Detect which cell encompasses the target text, then output its (X, Y) center coordinate. 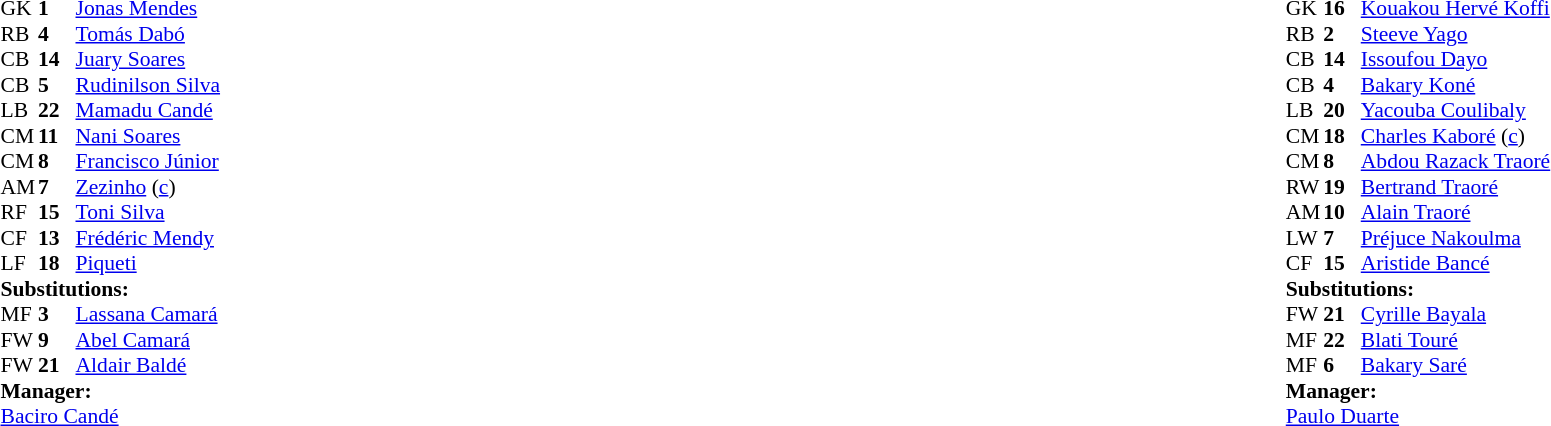
2 (1342, 34)
Abdou Razack Traoré (1456, 161)
Alain Traoré (1456, 213)
Yacouba Coulibaly (1456, 111)
13 (57, 238)
Steeve Yago (1456, 34)
Charles Kaboré (c) (1456, 136)
Nani Soares (148, 136)
Bakary Saré (1456, 365)
Bakary Koné (1456, 85)
RF (19, 213)
Abel Camará (148, 340)
3 (57, 315)
9 (57, 340)
10 (1342, 213)
Lassana Camará (148, 315)
LF (19, 263)
6 (1342, 365)
Blati Touré (1456, 340)
Préjuce Nakoulma (1456, 238)
Juary Soares (148, 59)
Issoufou Dayo (1456, 59)
Mamadu Candé (148, 111)
5 (57, 85)
LW (1305, 238)
Tomás Dabó (148, 34)
Toni Silva (148, 213)
Aristide Bancé (1456, 263)
Francisco Júnior (148, 161)
RW (1305, 187)
Zezinho (c) (148, 187)
Frédéric Mendy (148, 238)
Bertrand Traoré (1456, 187)
Piqueti (148, 263)
Aldair Baldé (148, 365)
19 (1342, 187)
Rudinilson Silva (148, 85)
Cyrille Bayala (1456, 315)
11 (57, 136)
20 (1342, 111)
